Pinpoint the cell where the given text exists, returning its (X, Y) midpoint coordinate. 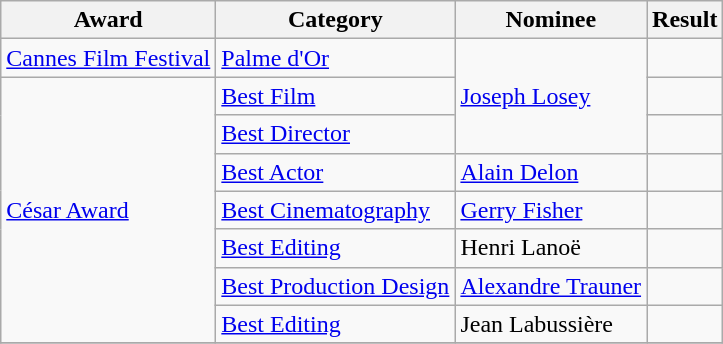
Best Production Design (336, 286)
Result (685, 20)
Award (108, 20)
Best Actor (336, 172)
Cannes Film Festival (108, 58)
Category (336, 20)
Best Director (336, 134)
Best Film (336, 96)
Henri Lanoë (551, 248)
Gerry Fisher (551, 210)
Best Cinematography (336, 210)
César Award (108, 210)
Alexandre Trauner (551, 286)
Palme d'Or (336, 58)
Alain Delon (551, 172)
Jean Labussière (551, 324)
Joseph Losey (551, 96)
Nominee (551, 20)
